Determine the (X, Y) coordinate at the center of the cell enclosing the given text.  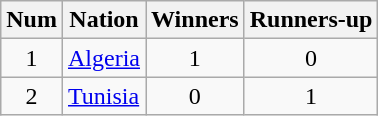
Runners-up (311, 20)
2 (32, 96)
Winners (196, 20)
Nation (104, 20)
Algeria (104, 58)
Num (32, 20)
Tunisia (104, 96)
